Extract the [x, y] coordinate from the center of the cell holding the provided text.  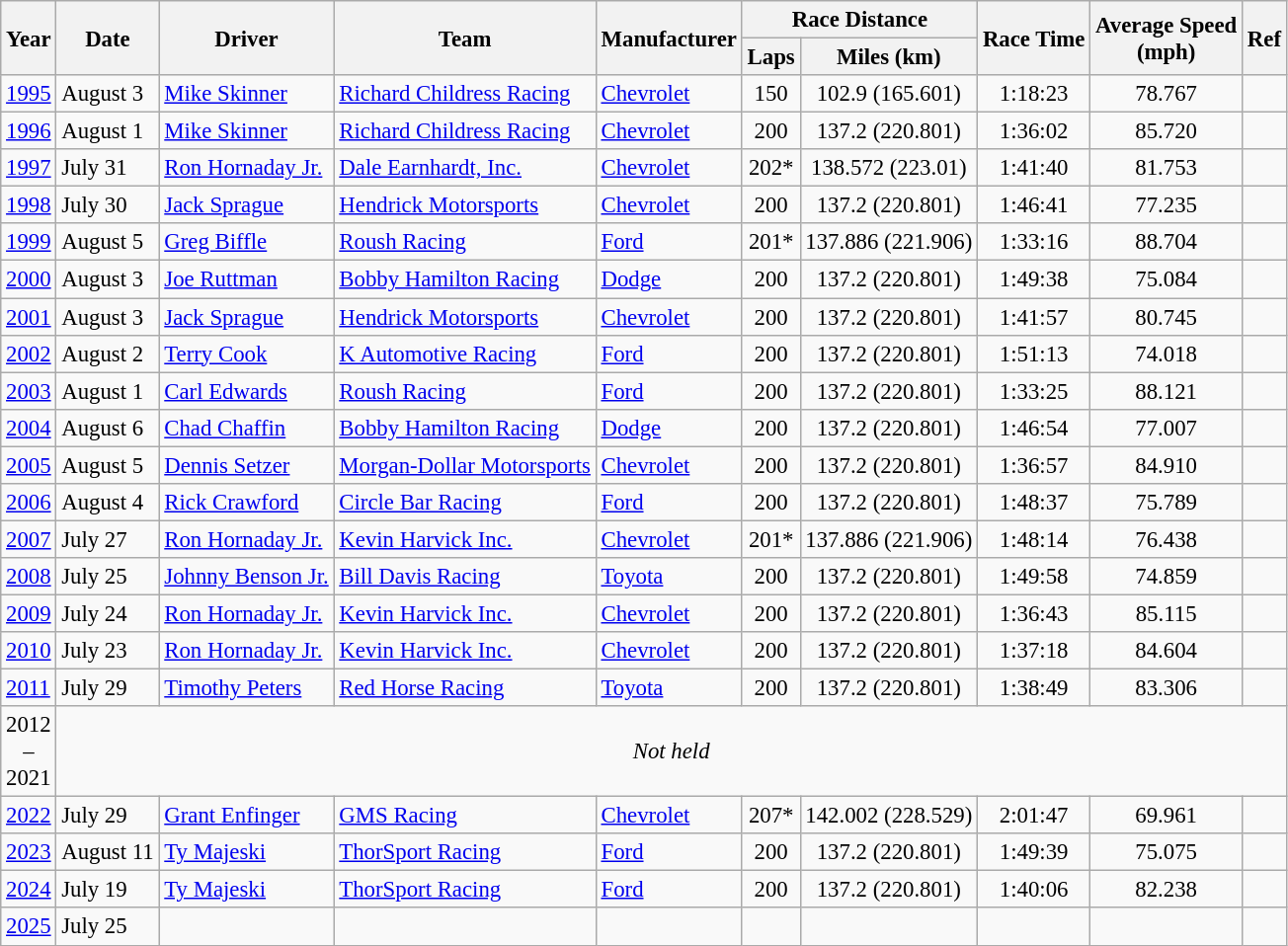
Miles (km) [889, 57]
Dennis Setzer [247, 465]
July 31 [108, 168]
2:01:47 [1034, 816]
76.438 [1167, 539]
2012–2021 [29, 751]
2023 [29, 852]
2004 [29, 428]
Bill Davis Racing [464, 577]
202* [770, 168]
1:49:39 [1034, 852]
August 11 [108, 852]
69.961 [1167, 816]
Manufacturer [669, 38]
1:49:58 [1034, 577]
2025 [29, 927]
102.9 (165.601) [889, 94]
138.572 (223.01) [889, 168]
1:46:41 [1034, 205]
K Automotive Racing [464, 354]
Date [108, 38]
Timothy Peters [247, 688]
GMS Racing [464, 816]
85.115 [1167, 613]
1:40:06 [1034, 890]
Red Horse Racing [464, 688]
Chad Chaffin [247, 428]
2001 [29, 317]
82.238 [1167, 890]
207* [770, 816]
1:51:13 [1034, 354]
1:36:02 [1034, 131]
Joe Ruttman [247, 279]
Greg Biffle [247, 242]
1:41:57 [1034, 317]
Grant Enfinger [247, 816]
2008 [29, 577]
July 27 [108, 539]
Carl Edwards [247, 391]
74.018 [1167, 354]
2000 [29, 279]
83.306 [1167, 688]
Ref [1264, 38]
1:46:54 [1034, 428]
1999 [29, 242]
75.084 [1167, 279]
Terry Cook [247, 354]
Year [29, 38]
1:33:25 [1034, 391]
July 19 [108, 890]
1996 [29, 131]
2003 [29, 391]
1:48:14 [1034, 539]
142.002 (228.529) [889, 816]
88.704 [1167, 242]
78.767 [1167, 94]
Team [464, 38]
1:38:49 [1034, 688]
77.235 [1167, 205]
77.007 [1167, 428]
July 30 [108, 205]
Not held [672, 751]
Driver [247, 38]
1:18:23 [1034, 94]
75.075 [1167, 852]
July 23 [108, 651]
2006 [29, 503]
2009 [29, 613]
1:37:18 [1034, 651]
1:36:43 [1034, 613]
Race Distance [859, 20]
1:36:57 [1034, 465]
1997 [29, 168]
Dale Earnhardt, Inc. [464, 168]
August 2 [108, 354]
88.121 [1167, 391]
August 6 [108, 428]
1:48:37 [1034, 503]
80.745 [1167, 317]
2005 [29, 465]
75.789 [1167, 503]
1:49:38 [1034, 279]
Average Speed(mph) [1167, 38]
81.753 [1167, 168]
1:41:40 [1034, 168]
2022 [29, 816]
150 [770, 94]
2007 [29, 539]
1998 [29, 205]
84.910 [1167, 465]
1995 [29, 94]
2011 [29, 688]
Morgan-Dollar Motorsports [464, 465]
74.859 [1167, 577]
85.720 [1167, 131]
August 4 [108, 503]
Johnny Benson Jr. [247, 577]
1:33:16 [1034, 242]
Circle Bar Racing [464, 503]
Race Time [1034, 38]
2002 [29, 354]
Rick Crawford [247, 503]
2024 [29, 890]
Laps [770, 57]
2010 [29, 651]
July 24 [108, 613]
84.604 [1167, 651]
